Pinpoint the cell where the given text exists, returning its (X, Y) midpoint coordinate. 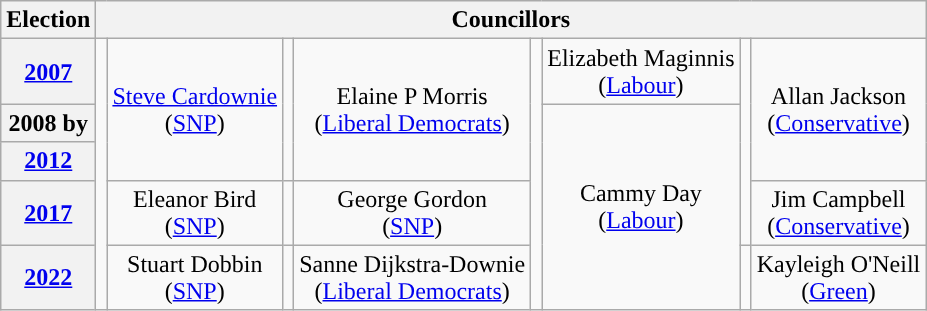
Cammy Day(Labour) (641, 207)
2017 (48, 212)
Councillors (511, 20)
Election (48, 20)
Eleanor Bird(SNP) (195, 212)
Stuart Dobbin(SNP) (195, 278)
Allan Jackson(Conservative) (838, 110)
2008 by (48, 123)
Steve Cardownie(SNP) (195, 110)
Kayleigh O'Neill(Green) (838, 278)
2022 (48, 278)
Elizabeth Maginnis(Labour) (641, 72)
2007 (48, 72)
Elaine P Morris(Liberal Democrats) (412, 110)
Jim Campbell(Conservative) (838, 212)
Sanne Dijkstra-Downie(Liberal Democrats) (412, 278)
2012 (48, 161)
George Gordon(SNP) (412, 212)
